Output the [x, y] coordinate of the center of the cell containing the given text.  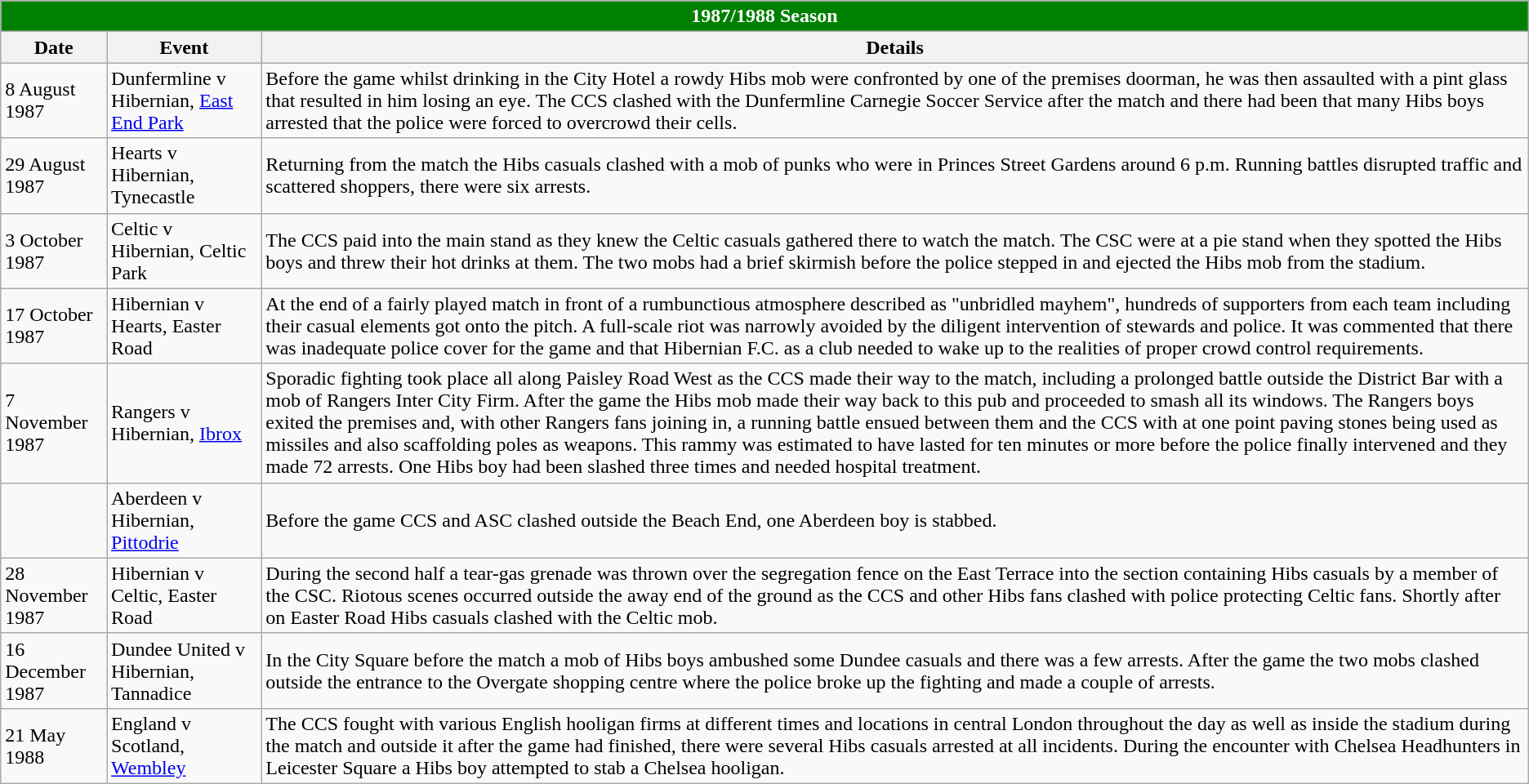
Before the game CCS and ASC clashed outside the Beach End, one Aberdeen boy is stabbed. [895, 520]
Dundee United v Hibernian, Tannadice [185, 670]
29 August 1987 [54, 176]
Hibernian v Hearts, Easter Road [185, 326]
1987/1988 Season [764, 16]
21 May 1988 [54, 746]
Aberdeen v Hibernian, Pittodrie [185, 520]
Rangers v Hibernian, Ibrox [185, 423]
17 October 1987 [54, 326]
28 November 1987 [54, 595]
Date [54, 47]
3 October 1987 [54, 251]
England v Scotland, Wembley [185, 746]
Hibernian v Celtic, Easter Road [185, 595]
Dunfermline v Hibernian, East End Park [185, 100]
8 August 1987 [54, 100]
Celtic v Hibernian, Celtic Park [185, 251]
Hearts v Hibernian, Tynecastle [185, 176]
Details [895, 47]
7 November 1987 [54, 423]
Event [185, 47]
16 December 1987 [54, 670]
